Output the (X, Y) coordinate of the center of the cell containing the given text.  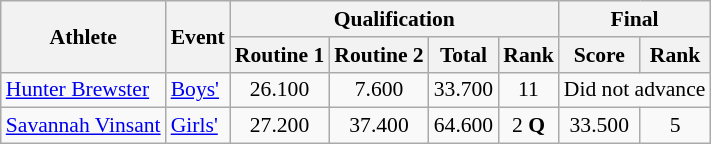
Athlete (84, 36)
Total (464, 55)
2 Q (528, 126)
33.500 (600, 126)
Final (635, 19)
64.600 (464, 126)
Event (198, 36)
Score (600, 55)
Routine 2 (378, 55)
Did not advance (635, 90)
27.200 (280, 126)
Hunter Brewster (84, 90)
7.600 (378, 90)
37.400 (378, 126)
11 (528, 90)
5 (676, 126)
26.100 (280, 90)
Qualification (394, 19)
Routine 1 (280, 55)
Boys' (198, 90)
33.700 (464, 90)
Girls' (198, 126)
Savannah Vinsant (84, 126)
